From the cell containing the given text, extract its center point as (X, Y) coordinate. 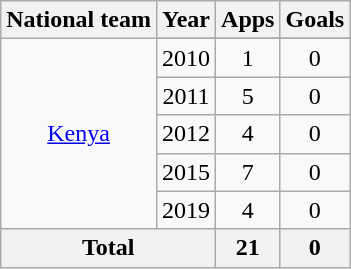
Total (108, 248)
2015 (186, 172)
2019 (186, 210)
2010 (186, 58)
Year (186, 20)
Apps (248, 20)
21 (248, 248)
1 (248, 58)
Kenya (79, 134)
2012 (186, 134)
7 (248, 172)
Goals (315, 20)
National team (79, 20)
5 (248, 96)
2011 (186, 96)
